For the text-containing cell, return its midpoint in (x, y) coordinate format. 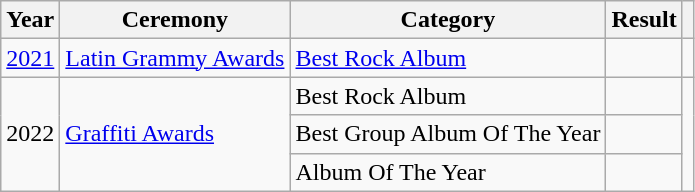
Graffiti Awards (175, 134)
Ceremony (175, 20)
2021 (30, 58)
Album Of The Year (448, 172)
Category (448, 20)
Year (30, 20)
Latin Grammy Awards (175, 58)
Best Group Album Of The Year (448, 134)
Result (644, 20)
2022 (30, 134)
